Pinpoint the cell where the given text exists, returning its (x, y) midpoint coordinate. 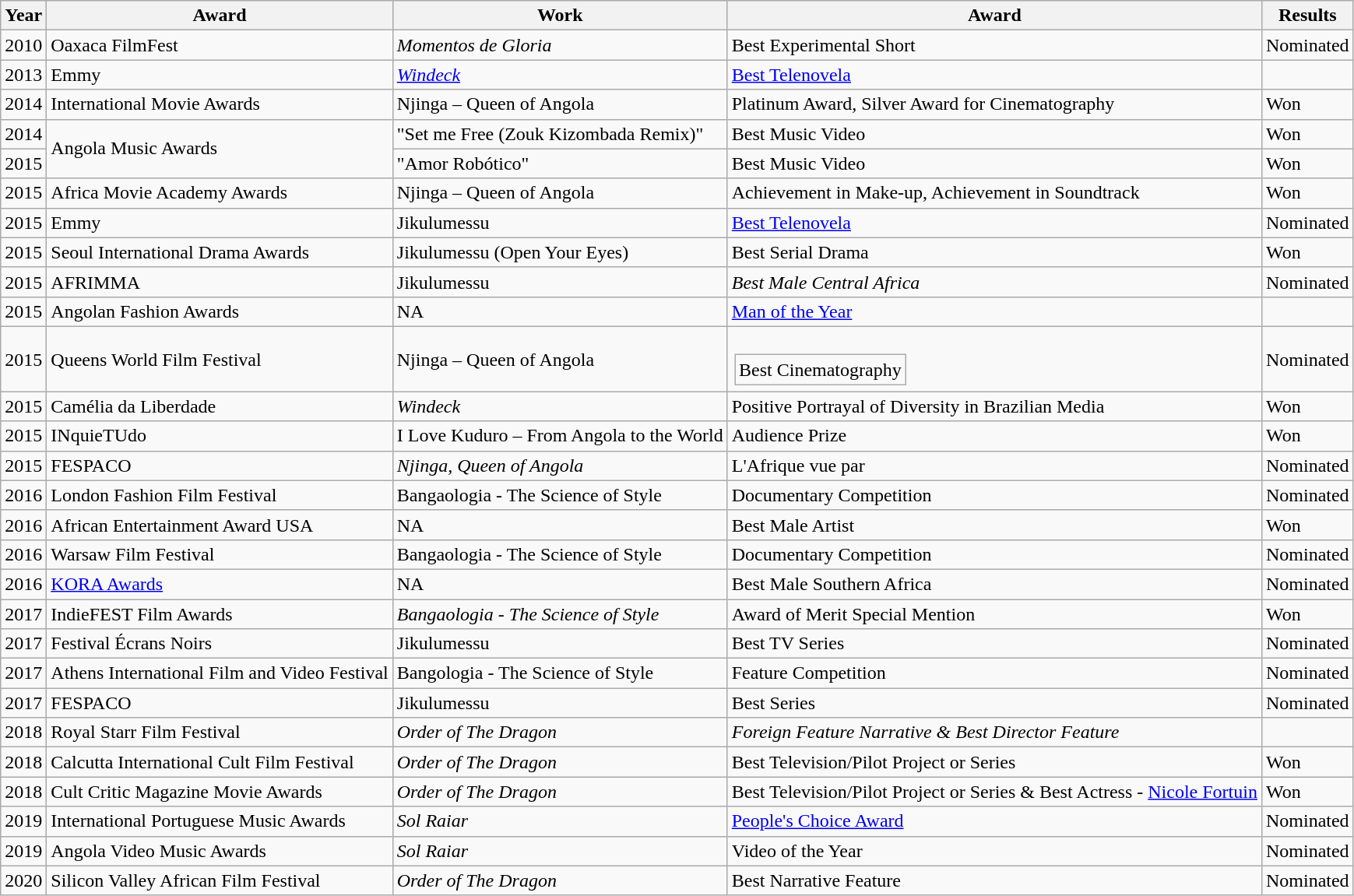
Warsaw Film Festival (220, 554)
Positive Portrayal of Diversity in Brazilian Media (994, 406)
Best Male Southern Africa (994, 584)
Best Television/Pilot Project or Series & Best Actress - Nicole Fortuin (994, 792)
"Amor Robótico" (560, 163)
African Entertainment Award USA (220, 525)
AFRIMMA (220, 282)
Year (23, 16)
KORA Awards (220, 584)
Results (1307, 16)
International Portuguese Music Awards (220, 821)
Platinum Award, Silver Award for Cinematography (994, 104)
London Fashion Film Festival (220, 495)
Bangologia - The Science of Style (560, 673)
2010 (23, 45)
Calcutta International Cult Film Festival (220, 762)
Best Series (994, 703)
Njinga, Queen of Angola (560, 466)
Seoul International Drama Awards (220, 252)
Audience Prize (994, 436)
Video of the Year (994, 851)
"Set me Free (Zouk Kizombada Remix)" (560, 134)
Foreign Feature Narrative & Best Director Feature (994, 733)
Best Narrative Feature (994, 880)
Award of Merit Special Mention (994, 614)
Oaxaca FilmFest (220, 45)
Best Male Artist (994, 525)
Athens International Film and Video Festival (220, 673)
International Movie Awards (220, 104)
Momentos de Gloria (560, 45)
Festival Écrans Noirs (220, 644)
Achievement in Make-up, Achievement in Soundtrack (994, 193)
Best TV Series (994, 644)
2020 (23, 880)
Angola Music Awards (220, 149)
Cult Critic Magazine Movie Awards (220, 792)
INquieTUdo (220, 436)
Angola Video Music Awards (220, 851)
Africa Movie Academy Awards (220, 193)
People's Choice Award (994, 821)
IndieFEST Film Awards (220, 614)
2013 (23, 75)
I Love Kuduro – From Angola to the World (560, 436)
Best Experimental Short (994, 45)
L'Afrique vue par (994, 466)
Royal Starr Film Festival (220, 733)
Man of the Year (994, 311)
Best Serial Drama (994, 252)
Jikulumessu (Open Your Eyes) (560, 252)
Queens World Film Festival (220, 359)
Best Male Central Africa (994, 282)
Silicon Valley African Film Festival (220, 880)
Camélia da Liberdade (220, 406)
Feature Competition (994, 673)
Best Television/Pilot Project or Series (994, 762)
Work (560, 16)
Angolan Fashion Awards (220, 311)
